Capture the cell that displays the provided text and extract its (x, y) central coordinate. 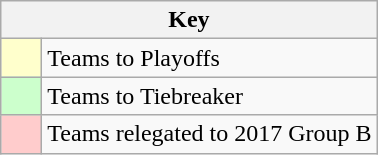
Teams to Playoffs (210, 58)
Teams to Tiebreaker (210, 96)
Teams relegated to 2017 Group B (210, 134)
Key (189, 20)
